Extract the (x, y) coordinate from the center of the cell holding the provided text.  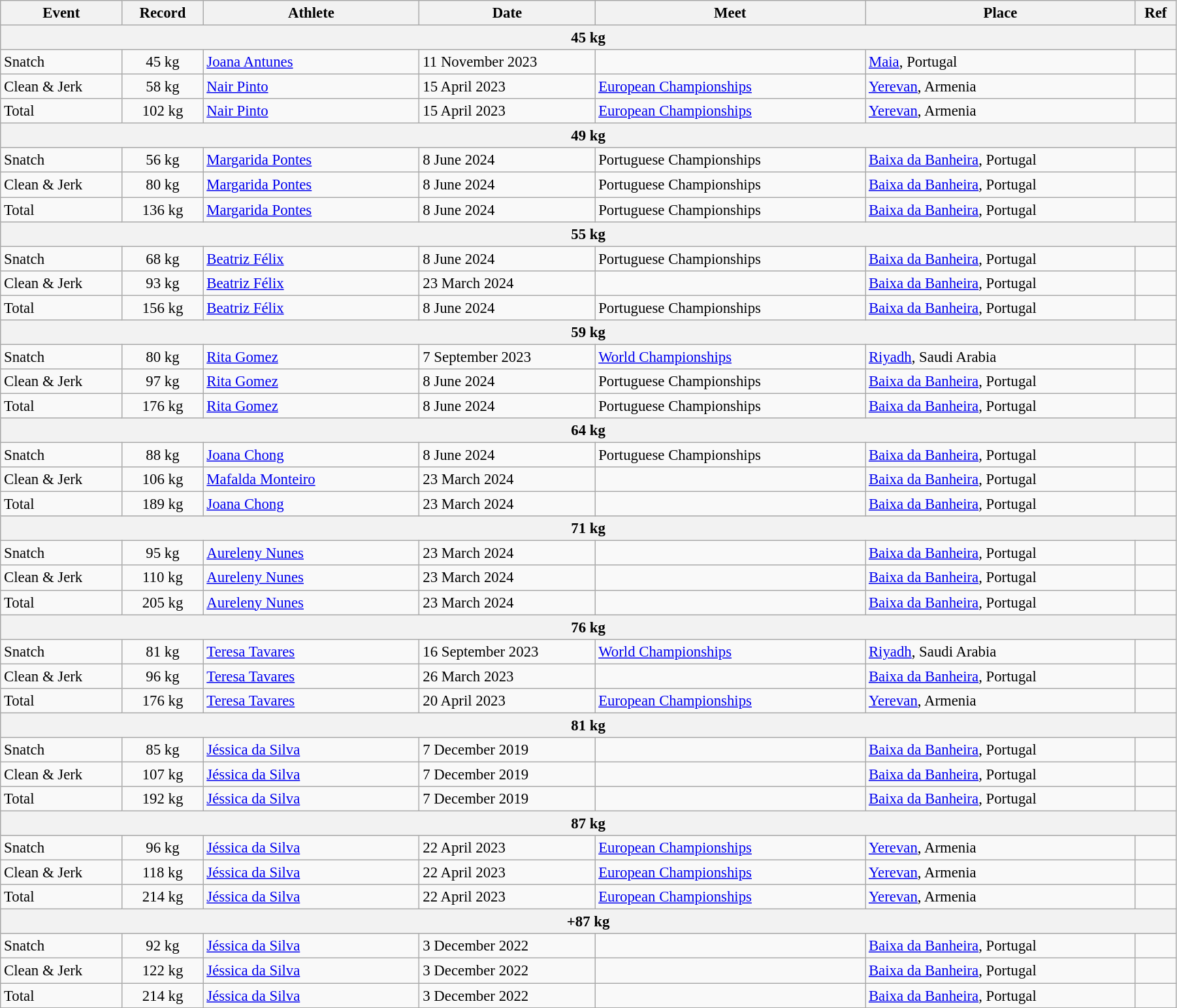
26 March 2023 (507, 676)
64 kg (588, 431)
85 kg (163, 750)
136 kg (163, 210)
Mafalda Monteiro (311, 480)
58 kg (163, 87)
68 kg (163, 259)
87 kg (588, 824)
156 kg (163, 308)
102 kg (163, 111)
110 kg (163, 578)
Athlete (311, 13)
76 kg (588, 627)
192 kg (163, 799)
205 kg (163, 602)
59 kg (588, 333)
Meet (730, 13)
107 kg (163, 774)
106 kg (163, 480)
Ref (1155, 13)
92 kg (163, 947)
Joana Antunes (311, 62)
56 kg (163, 160)
16 September 2023 (507, 651)
122 kg (163, 971)
11 November 2023 (507, 62)
71 kg (588, 528)
97 kg (163, 382)
88 kg (163, 455)
55 kg (588, 234)
Maia, Portugal (1001, 62)
Record (163, 13)
189 kg (163, 504)
93 kg (163, 283)
20 April 2023 (507, 701)
Place (1001, 13)
Date (507, 13)
+87 kg (588, 922)
118 kg (163, 873)
7 September 2023 (507, 357)
Event (61, 13)
95 kg (163, 553)
49 kg (588, 136)
